Determine the (X, Y) coordinate at the center of the cell enclosing the given text.  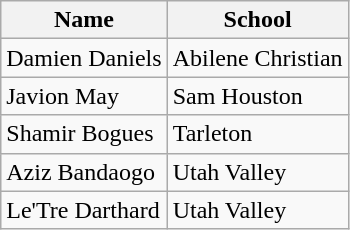
School (258, 20)
Javion May (84, 96)
Damien Daniels (84, 58)
Shamir Bogues (84, 134)
Abilene Christian (258, 58)
Tarleton (258, 134)
Le'Tre Darthard (84, 210)
Aziz Bandaogo (84, 172)
Sam Houston (258, 96)
Name (84, 20)
